Capture the cell that displays the provided text and extract its [x, y] central coordinate. 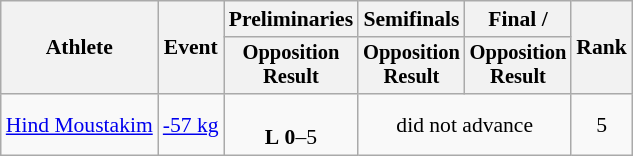
Event [191, 48]
Rank [602, 48]
Athlete [80, 48]
Final / [518, 19]
5 [602, 124]
did not advance [464, 124]
-57 kg [191, 124]
L 0–5 [291, 124]
Hind Moustakim [80, 124]
Semifinals [412, 19]
Preliminaries [291, 19]
